Determine the (x, y) coordinate at the center of the cell enclosing the given text.  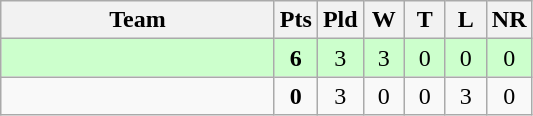
W (384, 20)
Pts (296, 20)
T (424, 20)
Team (138, 20)
6 (296, 58)
Pld (340, 20)
L (466, 20)
NR (509, 20)
